Pinpoint the cell where the given text exists, returning its [X, Y] midpoint coordinate. 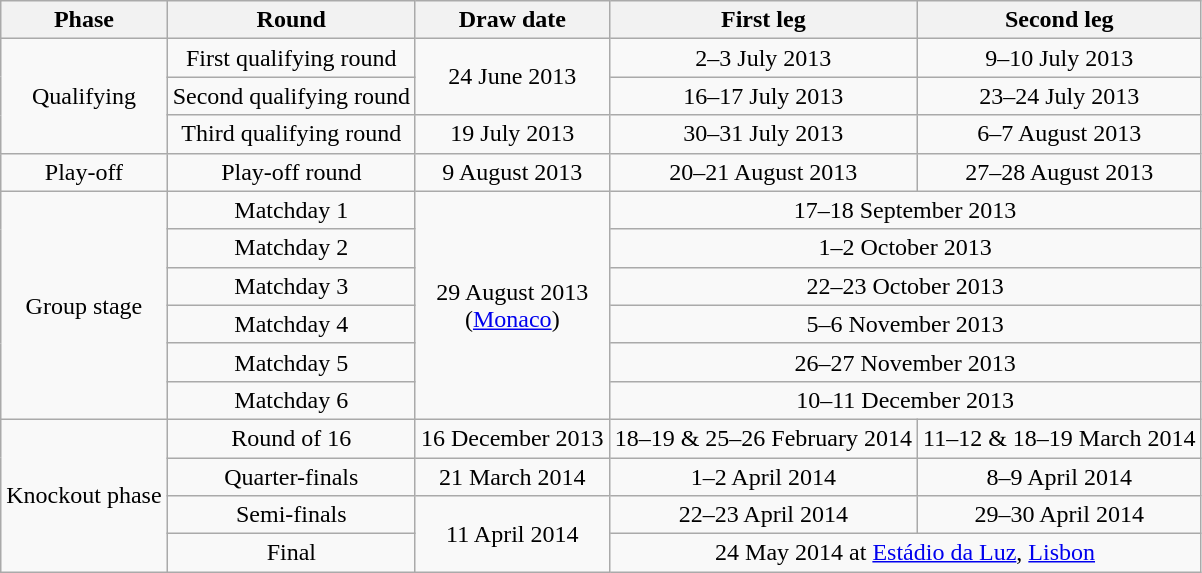
6–7 August 2013 [1060, 134]
11 April 2014 [512, 534]
Qualifying [84, 96]
22–23 April 2014 [763, 515]
Matchday 3 [291, 286]
29–30 April 2014 [1060, 515]
Final [291, 553]
18–19 & 25–26 February 2014 [763, 438]
24 May 2014 at Estádio da Luz, Lisbon [905, 553]
First qualifying round [291, 58]
16–17 July 2013 [763, 96]
9–10 July 2013 [1060, 58]
Play-off [84, 172]
Knockout phase [84, 495]
29 August 2013(Monaco) [512, 305]
30–31 July 2013 [763, 134]
Play-off round [291, 172]
Quarter-finals [291, 477]
24 June 2013 [512, 77]
11–12 & 18–19 March 2014 [1060, 438]
17–18 September 2013 [905, 210]
9 August 2013 [512, 172]
1–2 October 2013 [905, 248]
Second leg [1060, 20]
8–9 April 2014 [1060, 477]
Phase [84, 20]
27–28 August 2013 [1060, 172]
22–23 October 2013 [905, 286]
Matchday 1 [291, 210]
26–27 November 2013 [905, 362]
10–11 December 2013 [905, 400]
Group stage [84, 305]
Third qualifying round [291, 134]
Draw date [512, 20]
21 March 2014 [512, 477]
Round [291, 20]
Semi-finals [291, 515]
20–21 August 2013 [763, 172]
Matchday 5 [291, 362]
Matchday 6 [291, 400]
Matchday 2 [291, 248]
2–3 July 2013 [763, 58]
Matchday 4 [291, 324]
16 December 2013 [512, 438]
Second qualifying round [291, 96]
Round of 16 [291, 438]
5–6 November 2013 [905, 324]
19 July 2013 [512, 134]
1–2 April 2014 [763, 477]
First leg [763, 20]
23–24 July 2013 [1060, 96]
